Determine the (x, y) coordinate at the center of the cell enclosing the given text.  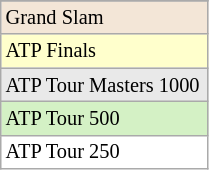
Grand Slam (104, 17)
ATP Tour Masters 1000 (104, 85)
ATP Tour 500 (104, 118)
ATP Tour 250 (104, 152)
ATP Finals (104, 51)
